For the text-containing cell, return its midpoint in (X, Y) coordinate format. 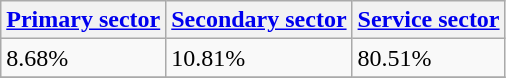
Primary sector (84, 20)
8.68% (84, 58)
Service sector (428, 20)
Secondary sector (259, 20)
80.51% (428, 58)
10.81% (259, 58)
